Scan for the cell matching the given text and deliver its [X, Y] coordinate at center. 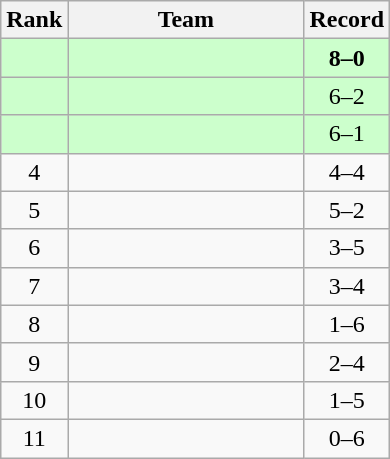
3–5 [347, 248]
6–1 [347, 134]
1–6 [347, 324]
9 [34, 362]
Team [186, 20]
1–5 [347, 400]
Rank [34, 20]
2–4 [347, 362]
0–6 [347, 438]
8–0 [347, 58]
5 [34, 210]
6 [34, 248]
4–4 [347, 172]
10 [34, 400]
7 [34, 286]
4 [34, 172]
6–2 [347, 96]
3–4 [347, 286]
8 [34, 324]
5–2 [347, 210]
11 [34, 438]
Record [347, 20]
